Search for the cell housing the specified text and yield its (X, Y) center coordinate. 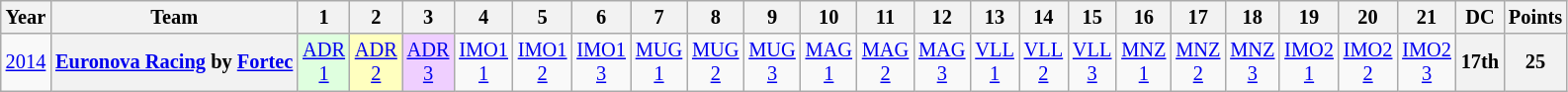
IMO23 (1427, 62)
MUG3 (771, 62)
5 (543, 17)
1 (324, 17)
25 (1535, 62)
13 (995, 17)
ADR2 (376, 62)
IMO21 (1309, 62)
17th (1480, 62)
MAG3 (941, 62)
MNZ3 (1252, 62)
MUG2 (716, 62)
16 (1143, 17)
11 (886, 17)
IMO12 (543, 62)
3 (429, 17)
15 (1091, 17)
MUG1 (658, 62)
4 (483, 17)
9 (771, 17)
IMO13 (601, 62)
VLL1 (995, 62)
2 (376, 17)
21 (1427, 17)
20 (1368, 17)
ADR1 (324, 62)
19 (1309, 17)
Team (174, 17)
10 (828, 17)
14 (1044, 17)
17 (1198, 17)
MAG2 (886, 62)
7 (658, 17)
IMO22 (1368, 62)
12 (941, 17)
6 (601, 17)
DC (1480, 17)
Points (1535, 17)
VLL2 (1044, 62)
18 (1252, 17)
Euronova Racing by Fortec (174, 62)
8 (716, 17)
IMO11 (483, 62)
VLL3 (1091, 62)
ADR3 (429, 62)
MAG1 (828, 62)
MNZ1 (1143, 62)
Year (26, 17)
MNZ2 (1198, 62)
2014 (26, 62)
